Output the (X, Y) coordinate of the center of the cell containing the given text.  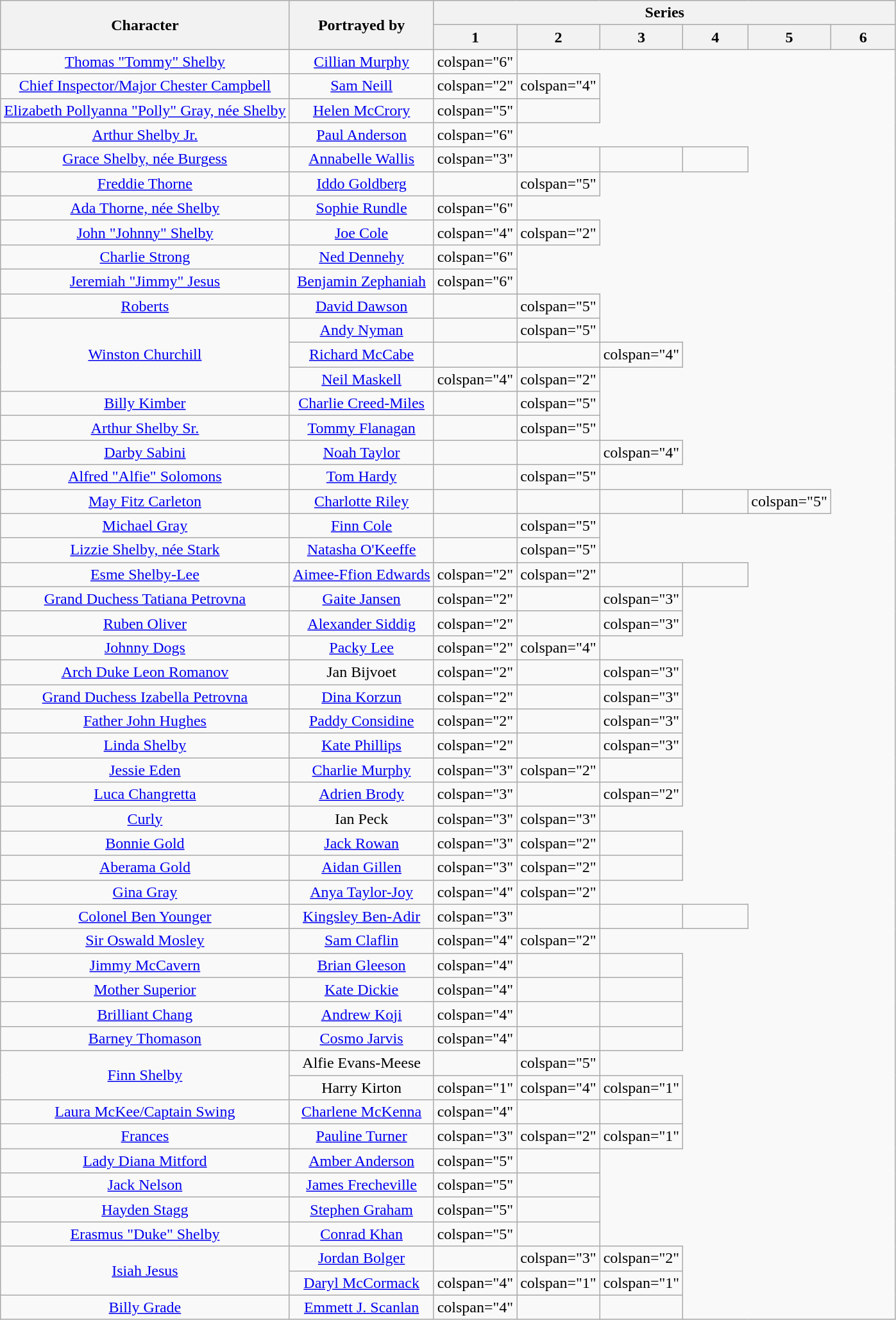
Jimmy McCavern (145, 965)
Barney Thomason (145, 1038)
Portrayed by (362, 25)
David Dawson (362, 306)
Ruben Oliver (145, 623)
Jeremiah "Jimmy" Jesus (145, 281)
Series (664, 13)
Esme Shelby-Lee (145, 574)
5 (790, 37)
Curly (145, 819)
Character (145, 25)
May Fitz Carleton (145, 501)
Packy Lee (362, 647)
Sam Neill (362, 86)
Father John Hughes (145, 721)
Ian Peck (362, 819)
Tommy Flanagan (362, 428)
Andrew Koji (362, 1014)
2 (559, 37)
Elizabeth Pollyanna "Polly" Gray, née Shelby (145, 110)
Lady Diana Mitford (145, 1161)
Neil Maskell (362, 379)
Jan Bijvoet (362, 672)
3 (641, 37)
6 (863, 37)
Tom Hardy (362, 477)
Amber Anderson (362, 1161)
Paul Anderson (362, 135)
Mother Superior (145, 990)
Erasmus "Duke" Shelby (145, 1234)
Conrad Khan (362, 1234)
Sir Oswald Mosley (145, 941)
Gina Gray (145, 892)
Ned Dennehy (362, 257)
Sophie Rundle (362, 208)
Colonel Ben Younger (145, 916)
Daryl McCormack (362, 1283)
Cosmo Jarvis (362, 1038)
Iddo Goldberg (362, 184)
Thomas "Tommy" Shelby (145, 62)
Pauline Turner (362, 1136)
Ada Thorne, née Shelby (145, 208)
Lizzie Shelby, née Stark (145, 550)
Kate Phillips (362, 746)
Aberama Gold (145, 868)
Grace Shelby, née Burgess (145, 159)
Darby Sabini (145, 452)
Charlie Murphy (362, 770)
Finn Shelby (145, 1075)
Johnny Dogs (145, 647)
Bonnie Gold (145, 843)
Joe Cole (362, 232)
Dina Korzun (362, 696)
Luca Changretta (145, 794)
Anya Taylor-Joy (362, 892)
Jack Rowan (362, 843)
Hayden Stagg (145, 1210)
Emmett J. Scanlan (362, 1307)
John "Johnny" Shelby (145, 232)
Cillian Murphy (362, 62)
Charlie Creed-Miles (362, 404)
Frances (145, 1136)
James Frecheville (362, 1185)
Alfie Evans-Meese (362, 1063)
Helen McCrory (362, 110)
Aimee-Ffion Edwards (362, 574)
Winston Churchill (145, 355)
Andy Nyman (362, 330)
4 (716, 37)
Laura McKee/Captain Swing (145, 1112)
Sam Claflin (362, 941)
Brilliant Chang (145, 1014)
Gaite Jansen (362, 599)
Adrien Brody (362, 794)
Finn Cole (362, 526)
Brian Gleeson (362, 965)
Jessie Eden (145, 770)
Harry Kirton (362, 1088)
Arthur Shelby Jr. (145, 135)
Charlie Strong (145, 257)
Stephen Graham (362, 1210)
Jordan Bolger (362, 1258)
Michael Gray (145, 526)
Billy Grade (145, 1307)
Alexander Siddig (362, 623)
Kate Dickie (362, 990)
Paddy Considine (362, 721)
Richard McCabe (362, 355)
Charlene McKenna (362, 1112)
Arthur Shelby Sr. (145, 428)
Kingsley Ben-Adir (362, 916)
Linda Shelby (145, 746)
Charlotte Riley (362, 501)
Jack Nelson (145, 1185)
Grand Duchess Tatiana Petrovna (145, 599)
Annabelle Wallis (362, 159)
Grand Duchess Izabella Petrovna (145, 696)
Isiah Jesus (145, 1271)
Noah Taylor (362, 452)
Alfred "Alfie" Solomons (145, 477)
Roberts (145, 306)
Natasha O'Keeffe (362, 550)
Arch Duke Leon Romanov (145, 672)
Chief Inspector/Major Chester Campbell (145, 86)
Billy Kimber (145, 404)
1 (475, 37)
Benjamin Zephaniah (362, 281)
Freddie Thorne (145, 184)
Aidan Gillen (362, 868)
